Return the (x, y) coordinate for the center point of the cell that contains the specified text.  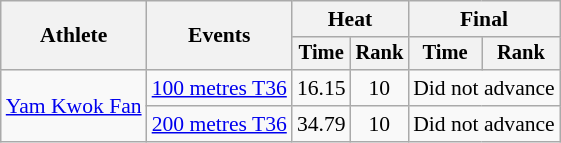
Athlete (74, 36)
Events (220, 36)
200 metres T36 (220, 124)
16.15 (322, 88)
100 metres T36 (220, 88)
Yam Kwok Fan (74, 106)
34.79 (322, 124)
Final (484, 19)
Heat (350, 19)
